For the text-containing cell, return its midpoint in [X, Y] coordinate format. 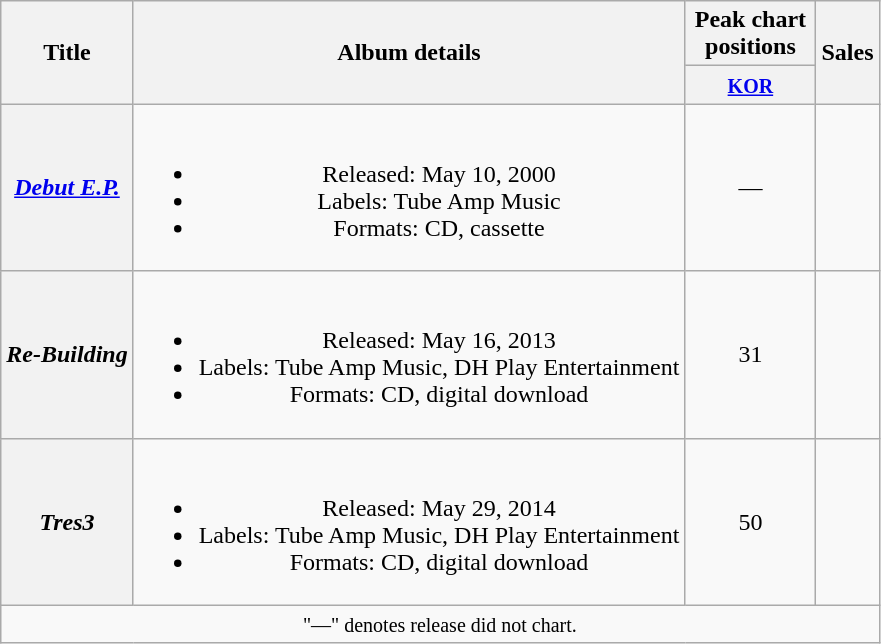
Tres3 [67, 522]
Album details [409, 52]
Released: May 16, 2013Labels: Tube Amp Music, DH Play EntertainmentFormats: CD, digital download [409, 354]
"—" denotes release did not chart. [440, 624]
Released: May 29, 2014Labels: Tube Amp Music, DH Play EntertainmentFormats: CD, digital download [409, 522]
50 [750, 522]
Re-Building [67, 354]
Sales [848, 52]
Peak chart positions [750, 34]
Title [67, 52]
Released: May 10, 2000Labels: Tube Amp MusicFormats: CD, cassette [409, 188]
KOR [750, 85]
— [750, 188]
31 [750, 354]
Debut E.P. [67, 188]
